Pinpoint the cell where the given text exists, returning its [x, y] midpoint coordinate. 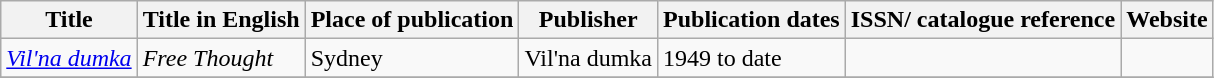
Free Thought [221, 58]
ISSN/ catalogue reference [982, 20]
Publication dates [751, 20]
Publisher [588, 20]
Website [1167, 20]
Sydney [412, 58]
Title [69, 20]
Title in English [221, 20]
1949 to date [751, 58]
Place of publication [412, 20]
